Output the [X, Y] coordinate of the center of the cell containing the given text.  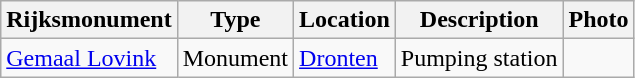
Photo [598, 20]
Location [345, 20]
Rijksmonument [89, 20]
Type [235, 20]
Gemaal Lovink [89, 58]
Dronten [345, 58]
Monument [235, 58]
Pumping station [479, 58]
Description [479, 20]
